Identify which cell holds the provided text, then report its (X, Y) central coordinate. 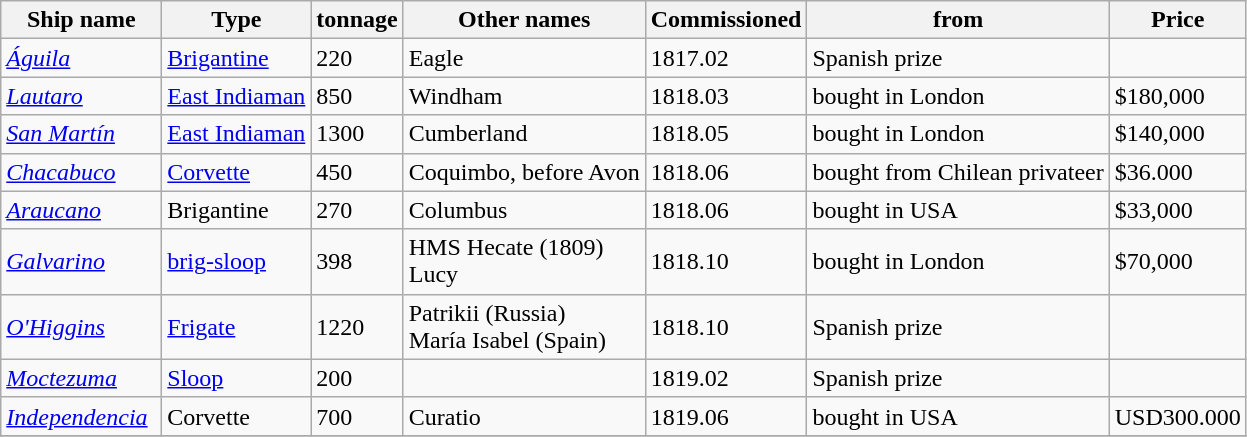
200 (357, 378)
tonnage (357, 20)
$33,000 (1178, 210)
Columbus (524, 210)
Windham (524, 96)
Sloop (236, 378)
1818.03 (726, 96)
Cumberland (524, 134)
700 (357, 416)
Other names (524, 20)
$140,000 (1178, 134)
Eagle (524, 58)
Curatio (524, 416)
$36.000 (1178, 172)
Lautaro (82, 96)
Chacabuco (82, 172)
bought from Chilean privateer (958, 172)
brig-sloop (236, 262)
1220 (357, 326)
Type (236, 20)
Moctezuma (82, 378)
Patrikii (Russia)María Isabel (Spain) (524, 326)
HMS Hecate (1809)Lucy (524, 262)
Galvarino (82, 262)
from (958, 20)
$70,000 (1178, 262)
Araucano (82, 210)
Frigate (236, 326)
O'Higgins (82, 326)
1817.02 (726, 58)
Price (1178, 20)
1300 (357, 134)
San Martín (82, 134)
USD300.000 (1178, 416)
398 (357, 262)
1819.06 (726, 416)
$180,000 (1178, 96)
1819.02 (726, 378)
850 (357, 96)
Ship name (82, 20)
Independencia (82, 416)
270 (357, 210)
1818.05 (726, 134)
450 (357, 172)
Coquimbo, before Avon (524, 172)
220 (357, 58)
Commissioned (726, 20)
Águila (82, 58)
